Scan for the cell matching the given text and deliver its [X, Y] coordinate at center. 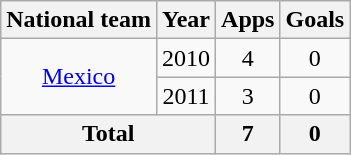
Goals [315, 20]
Total [108, 134]
Year [186, 20]
7 [248, 134]
2011 [186, 96]
3 [248, 96]
Mexico [79, 77]
National team [79, 20]
Apps [248, 20]
4 [248, 58]
2010 [186, 58]
